Locate the cell with the specified text and output its [X, Y] center coordinate. 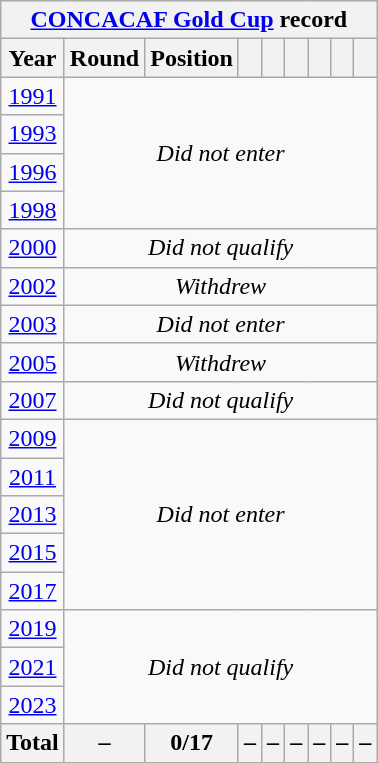
Position [192, 58]
1998 [33, 210]
2003 [33, 324]
2007 [33, 400]
Round [104, 58]
2005 [33, 362]
2000 [33, 248]
1996 [33, 172]
2013 [33, 515]
Total [33, 743]
0/17 [192, 743]
2017 [33, 591]
2019 [33, 629]
2002 [33, 286]
2009 [33, 438]
2015 [33, 553]
1991 [33, 96]
2023 [33, 705]
1993 [33, 134]
Year [33, 58]
CONCACAF Gold Cup record [189, 20]
2011 [33, 477]
2021 [33, 667]
